Pinpoint the cell where the given text exists, returning its [x, y] midpoint coordinate. 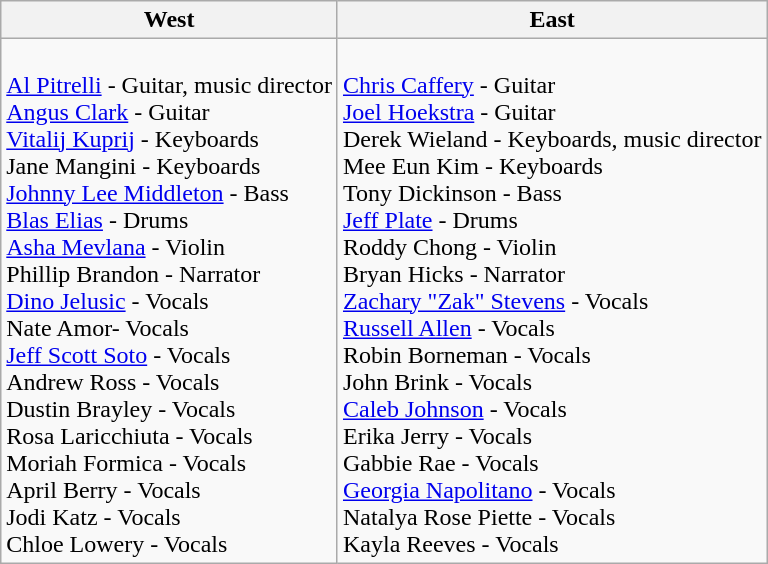
West [170, 20]
East [552, 20]
